For the text-containing cell, return its midpoint in [x, y] coordinate format. 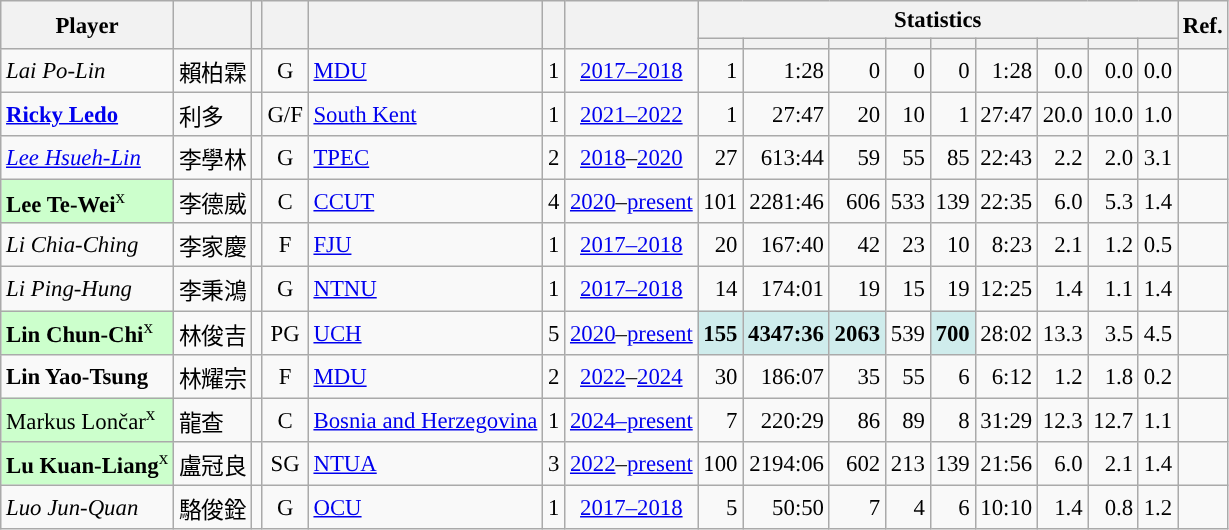
TPEC [426, 158]
NTNU [426, 289]
31:29 [1006, 420]
Bosnia and Herzegovina [426, 420]
89 [908, 420]
Luo Jun-Quan [88, 507]
35 [857, 376]
22:43 [1006, 158]
59 [857, 158]
13.3 [1063, 333]
15 [908, 289]
10:10 [1006, 507]
2021–2022 [632, 115]
李家慶 [212, 246]
2.0 [1113, 158]
20.0 [1063, 115]
8:23 [1006, 246]
李學林 [212, 158]
Li Ping-Hung [88, 289]
李德威 [212, 202]
Ricky Ledo [88, 115]
602 [857, 463]
12.3 [1063, 420]
213 [908, 463]
駱俊銓 [212, 507]
Lai Po-Lin [88, 71]
0.2 [1158, 376]
613:44 [786, 158]
Lin Chun-Chix [88, 333]
Lee Te-Weix [88, 202]
21:56 [1006, 463]
CCUT [426, 202]
0.5 [1158, 246]
UCH [426, 333]
2063 [857, 333]
100 [720, 463]
Li Chia-Ching [88, 246]
South Kent [426, 115]
Markus Lončarx [88, 420]
FJU [426, 246]
8 [952, 420]
3.5 [1113, 333]
Lin Yao-Tsung [88, 376]
Ref. [1203, 25]
4.5 [1158, 333]
539 [908, 333]
42 [857, 246]
2022–2024 [632, 376]
3.1 [1158, 158]
6:12 [1006, 376]
10.0 [1113, 115]
2018–2020 [632, 158]
0.8 [1113, 507]
Statistics [938, 20]
SG [285, 463]
NTUA [426, 463]
606 [857, 202]
G/F [285, 115]
林耀宗 [212, 376]
12.7 [1113, 420]
14 [720, 289]
利多 [212, 115]
174:01 [786, 289]
220:29 [786, 420]
PG [285, 333]
2022–present [632, 463]
龍查 [212, 420]
Player [88, 25]
533 [908, 202]
2194:06 [786, 463]
700 [952, 333]
86 [857, 420]
155 [720, 333]
50:50 [786, 507]
186:07 [786, 376]
Lu Kuan-Liangx [88, 463]
2281:46 [786, 202]
5.3 [1113, 202]
OCU [426, 507]
167:40 [786, 246]
12:25 [1006, 289]
賴柏霖 [212, 71]
23 [908, 246]
2024–present [632, 420]
22:35 [1006, 202]
3 [554, 463]
27 [720, 158]
85 [952, 158]
4347:36 [786, 333]
101 [720, 202]
2.2 [1063, 158]
30 [720, 376]
林俊吉 [212, 333]
1.8 [1113, 376]
盧冠良 [212, 463]
Lee Hsueh-Lin [88, 158]
28:02 [1006, 333]
1.0 [1158, 115]
李秉鴻 [212, 289]
